Output the (X, Y) coordinate of the center of the cell containing the given text.  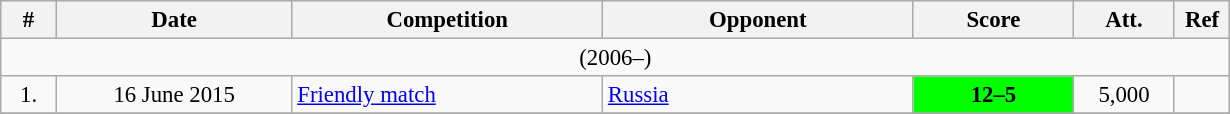
Russia (758, 95)
Opponent (758, 20)
Competition (448, 20)
Score (994, 20)
16 June 2015 (174, 95)
12–5 (994, 95)
Friendly match (448, 95)
5,000 (1124, 95)
Date (174, 20)
# (29, 20)
Ref (1202, 20)
Att. (1124, 20)
(2006–) (616, 58)
1. (29, 95)
